From the cell containing the given text, extract its center point as (x, y) coordinate. 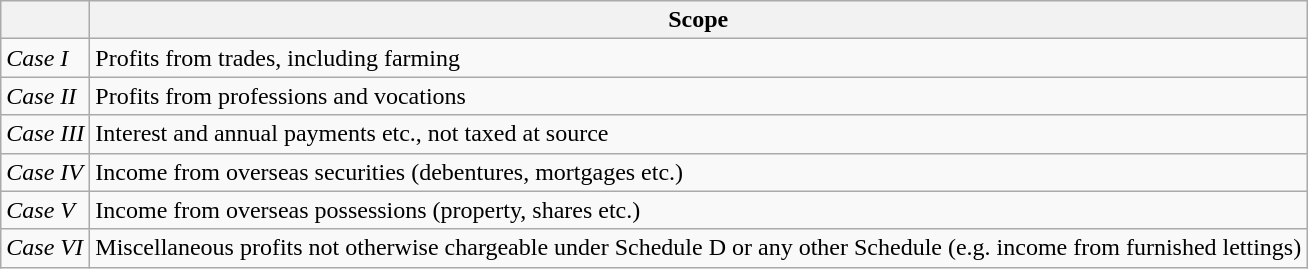
Case III (46, 134)
Income from overseas securities (debentures, mortgages etc.) (698, 172)
Income from overseas possessions (property, shares etc.) (698, 210)
Interest and annual payments etc., not taxed at source (698, 134)
Case II (46, 96)
Profits from professions and vocations (698, 96)
Case V (46, 210)
Case VI (46, 248)
Case I (46, 58)
Case IV (46, 172)
Profits from trades, including farming (698, 58)
Miscellaneous profits not otherwise chargeable under Schedule D or any other Schedule (e.g. income from furnished lettings) (698, 248)
Scope (698, 20)
